Find where the given text appears and provide that cell's center as (x, y) coordinate. 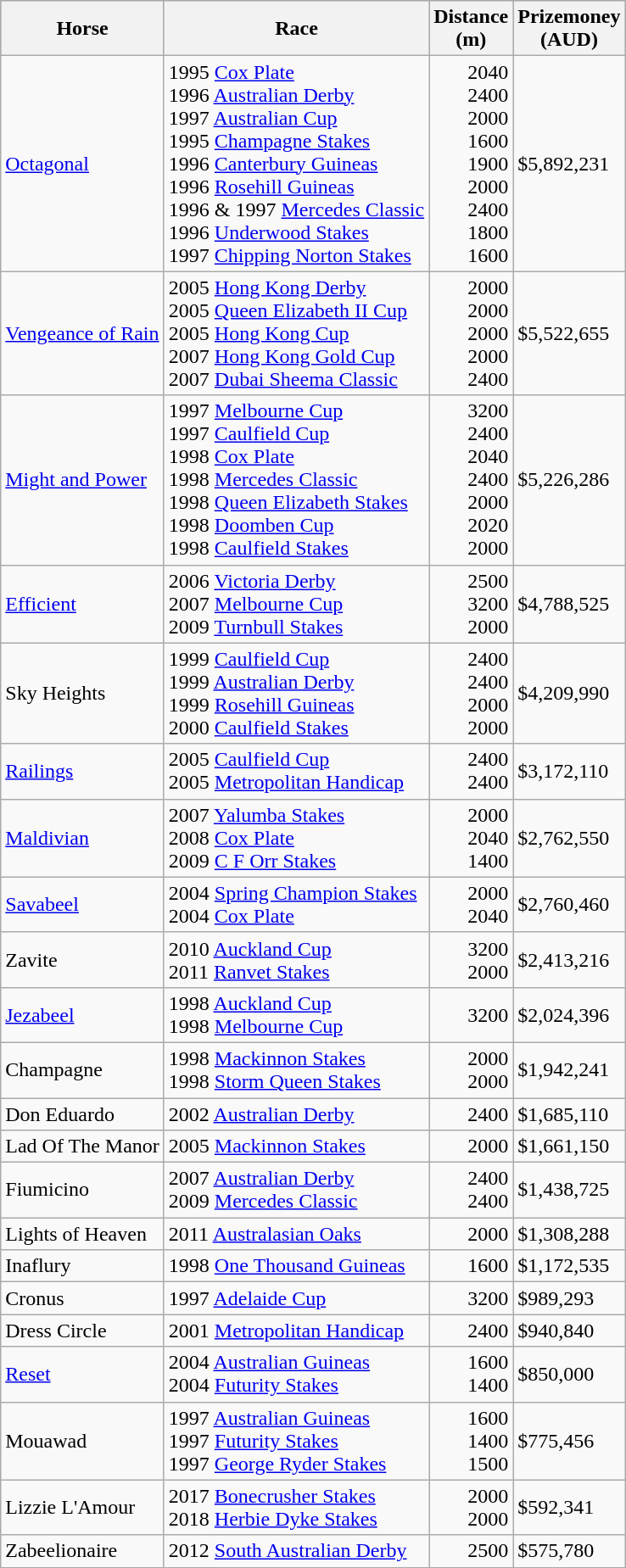
1999 Caulfield Cup1999 Australian Derby1999 Rosehill Guineas2000 Caulfield Stakes (296, 694)
32002000 (472, 960)
Railings (83, 772)
Prizemoney(AUD) (569, 29)
1997 Australian Guineas1997 Futurity Stakes1997 George Ryder Stakes (296, 1441)
$2,024,396 (569, 1014)
$575,780 (569, 1551)
Lights of Heaven (83, 1234)
$1,661,150 (569, 1147)
$4,209,990 (569, 694)
Lizzie L'Amour (83, 1508)
Horse (83, 29)
Zavite (83, 960)
160014001500 (472, 1441)
2007 Yalumba Stakes2008 Cox Plate2009 C F Orr Stakes (296, 838)
$940,840 (569, 1331)
$1,308,288 (569, 1234)
$4,788,525 (569, 604)
Vengeance of Rain (83, 333)
Jezabeel (83, 1014)
Lad Of The Manor (83, 1147)
2005 Caulfield Cup2005 Metropolitan Handicap (296, 772)
$1,172,535 (569, 1266)
2400240020002000 (472, 694)
16001400 (472, 1374)
2007 Australian Derby2009 Mercedes Classic (296, 1191)
$5,226,286 (569, 480)
2012 South Australian Derby (296, 1551)
2005 Mackinnon Stakes (296, 1147)
Cronus (83, 1298)
Don Eduardo (83, 1113)
2500 (472, 1551)
$5,892,231 (569, 164)
$592,341 (569, 1508)
1998 Auckland Cup1998 Melbourne Cup (296, 1014)
1997 Adelaide Cup (296, 1298)
20002040 (472, 904)
$775,456 (569, 1441)
Reset (83, 1374)
20002000200020002400 (472, 333)
$1,438,725 (569, 1191)
2004 Spring Champion Stakes2004 Cox Plate (296, 904)
Distance(m) (472, 29)
2005 Hong Kong Derby2005 Queen Elizabeth II Cup2005 Hong Kong Cup2007 Hong Kong Gold Cup2007 Dubai Sheema Classic (296, 333)
1998 Mackinnon Stakes 1998 Storm Queen Stakes (296, 1070)
$2,760,460 (569, 904)
$5,522,655 (569, 333)
2017 Bonecrusher Stakes2018 Herbie Dyke Stakes (296, 1508)
Maldivian (83, 838)
250032002000 (472, 604)
Zabeelionaire (83, 1551)
Dress Circle (83, 1331)
Sky Heights (83, 694)
204024002000160019002000240018001600 (472, 164)
Inaflury (83, 1266)
2001 Metropolitan Handicap (296, 1331)
Fiumicino (83, 1191)
2002 Australian Derby (296, 1113)
2011 Australasian Oaks (296, 1234)
1997 Melbourne Cup1997 Caulfield Cup1998 Cox Plate1998 Mercedes Classic1998 Queen Elizabeth Stakes1998 Doomben Cup1998 Caulfield Stakes (296, 480)
2010 Auckland Cup2011 Ranvet Stakes (296, 960)
Race (296, 29)
Octagonal (83, 164)
2004 Australian Guineas2004 Futurity Stakes (296, 1374)
3200240020402400200020202000 (472, 480)
$1,942,241 (569, 1070)
$2,413,216 (569, 960)
2006 Victoria Derby2007 Melbourne Cup 2009 Turnbull Stakes (296, 604)
Savabeel (83, 904)
Might and Power (83, 480)
$3,172,110 (569, 772)
Mouawad (83, 1441)
$989,293 (569, 1298)
$2,762,550 (569, 838)
1998 One Thousand Guineas (296, 1266)
$1,685,110 (569, 1113)
Efficient (83, 604)
Champagne (83, 1070)
1600 (472, 1266)
200020401400 (472, 838)
$850,000 (569, 1374)
